Search for the cell housing the specified text and yield its (X, Y) center coordinate. 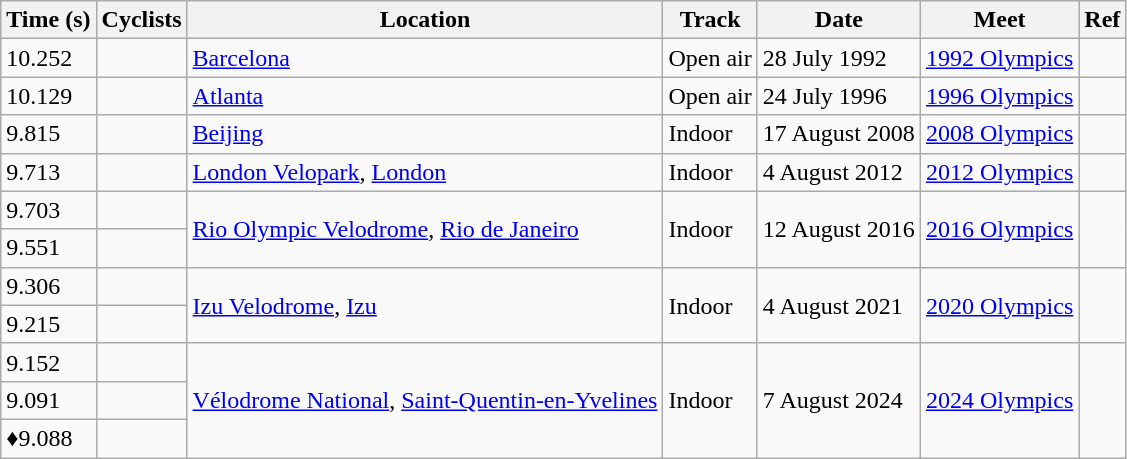
Cyclists (142, 20)
1996 Olympics (999, 96)
Ref (1102, 20)
4 August 2021 (838, 305)
9.551 (48, 248)
2016 Olympics (999, 229)
Time (s) (48, 20)
Date (838, 20)
Atlanta (425, 96)
24 July 1996 (838, 96)
Izu Velodrome, Izu (425, 305)
Beijing (425, 134)
12 August 2016 (838, 229)
2012 Olympics (999, 172)
Meet (999, 20)
9.091 (48, 400)
9.815 (48, 134)
9.703 (48, 210)
Track (710, 20)
1992 Olympics (999, 58)
Location (425, 20)
♦9.088 (48, 438)
2020 Olympics (999, 305)
Rio Olympic Velodrome, Rio de Janeiro (425, 229)
9.152 (48, 362)
London Velopark, London (425, 172)
9.215 (48, 324)
9.306 (48, 286)
17 August 2008 (838, 134)
2008 Olympics (999, 134)
9.713 (48, 172)
2024 Olympics (999, 400)
10.129 (48, 96)
Vélodrome National, Saint-Quentin-en-Yvelines (425, 400)
Barcelona (425, 58)
7 August 2024 (838, 400)
28 July 1992 (838, 58)
4 August 2012 (838, 172)
10.252 (48, 58)
